Locate the cell with the specified text and output its (X, Y) center coordinate. 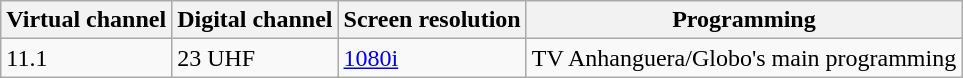
23 UHF (255, 58)
TV Anhanguera/Globo's main programming (744, 58)
Digital channel (255, 20)
Screen resolution (432, 20)
1080i (432, 58)
11.1 (86, 58)
Virtual channel (86, 20)
Programming (744, 20)
